Scan for the cell matching the given text and deliver its (x, y) coordinate at center. 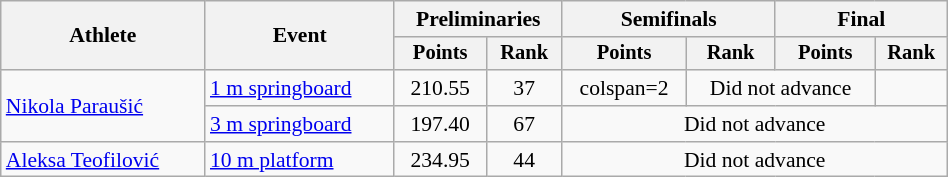
Preliminaries (478, 19)
Event (300, 36)
Final (861, 19)
210.55 (440, 88)
3 m springboard (300, 124)
Athlete (103, 36)
Nikola Paraušić (103, 106)
37 (524, 88)
1 m springboard (300, 88)
67 (524, 124)
197.40 (440, 124)
colspan=2 (624, 88)
Semifinals (668, 19)
